Find where the given text appears and provide that cell's center as [x, y] coordinate. 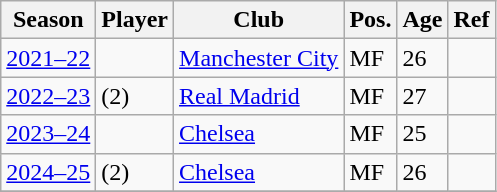
Age [422, 20]
2023–24 [48, 134]
27 [422, 96]
2021–22 [48, 58]
Manchester City [259, 58]
Player [135, 20]
Ref [472, 20]
Real Madrid [259, 96]
Club [259, 20]
Pos. [370, 20]
Season [48, 20]
2022–23 [48, 96]
2024–25 [48, 172]
25 [422, 134]
